Return the (X, Y) coordinate for the center point of the cell that contains the specified text.  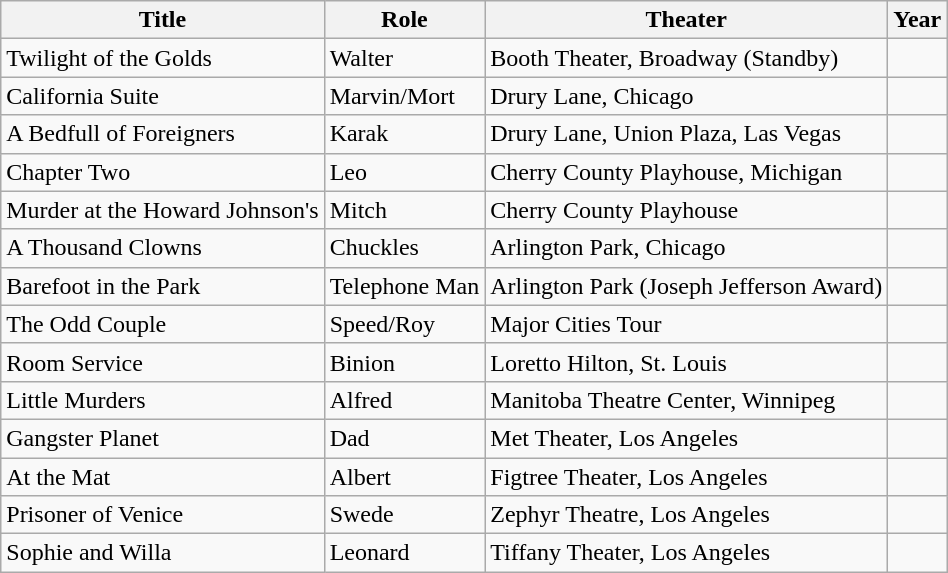
The Odd Couple (162, 324)
Leo (404, 172)
Theater (686, 20)
Drury Lane, Chicago (686, 96)
Loretto Hilton, St. Louis (686, 362)
Cherry County Playhouse (686, 210)
Albert (404, 477)
Year (918, 20)
A Thousand Clowns (162, 248)
A Bedfull of Foreigners (162, 134)
Barefoot in the Park (162, 286)
Marvin/Mort (404, 96)
Met Theater, Los Angeles (686, 438)
Chuckles (404, 248)
Walter (404, 58)
Booth Theater, Broadway (Standby) (686, 58)
Mitch (404, 210)
Karak (404, 134)
Chapter Two (162, 172)
Title (162, 20)
Figtree Theater, Los Angeles (686, 477)
Gangster Planet (162, 438)
Cherry County Playhouse, Michigan (686, 172)
Leonard (404, 553)
Sophie and Willa (162, 553)
Zephyr Theatre, Los Angeles (686, 515)
Room Service (162, 362)
Telephone Man (404, 286)
Major Cities Tour (686, 324)
Murder at the Howard Johnson's (162, 210)
Arlington Park (Joseph Jefferson Award) (686, 286)
Alfred (404, 400)
Twilight of the Golds (162, 58)
California Suite (162, 96)
Swede (404, 515)
Binion (404, 362)
Tiffany Theater, Los Angeles (686, 553)
Role (404, 20)
Speed/Roy (404, 324)
Little Murders (162, 400)
Manitoba Theatre Center, Winnipeg (686, 400)
Arlington Park, Chicago (686, 248)
Dad (404, 438)
Prisoner of Venice (162, 515)
Drury Lane, Union Plaza, Las Vegas (686, 134)
At the Mat (162, 477)
